Return (x, y) of the center of cell containing provided text 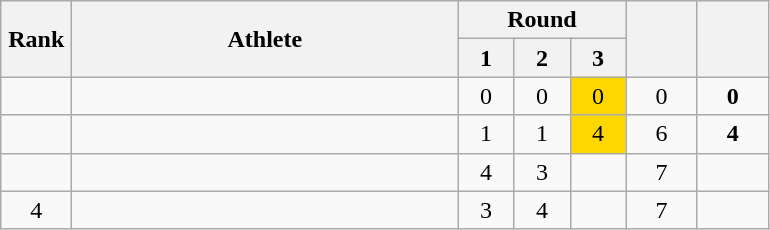
Round (542, 20)
Athlete (265, 39)
2 (542, 58)
Rank (36, 39)
6 (662, 134)
